Return (x, y) of the center of cell containing provided text 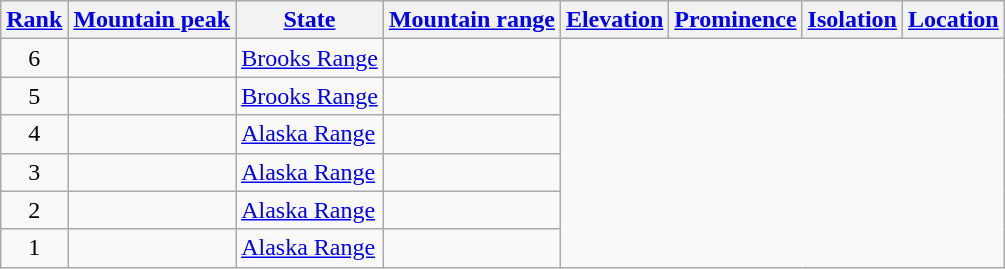
6 (34, 58)
Mountain peak (152, 20)
4 (34, 134)
Elevation (614, 20)
State (310, 20)
Mountain range (472, 20)
Location (954, 20)
Rank (34, 20)
1 (34, 248)
Isolation (852, 20)
2 (34, 210)
Prominence (736, 20)
5 (34, 96)
3 (34, 172)
